Extract the [x, y] coordinate from the center of the cell holding the provided text.  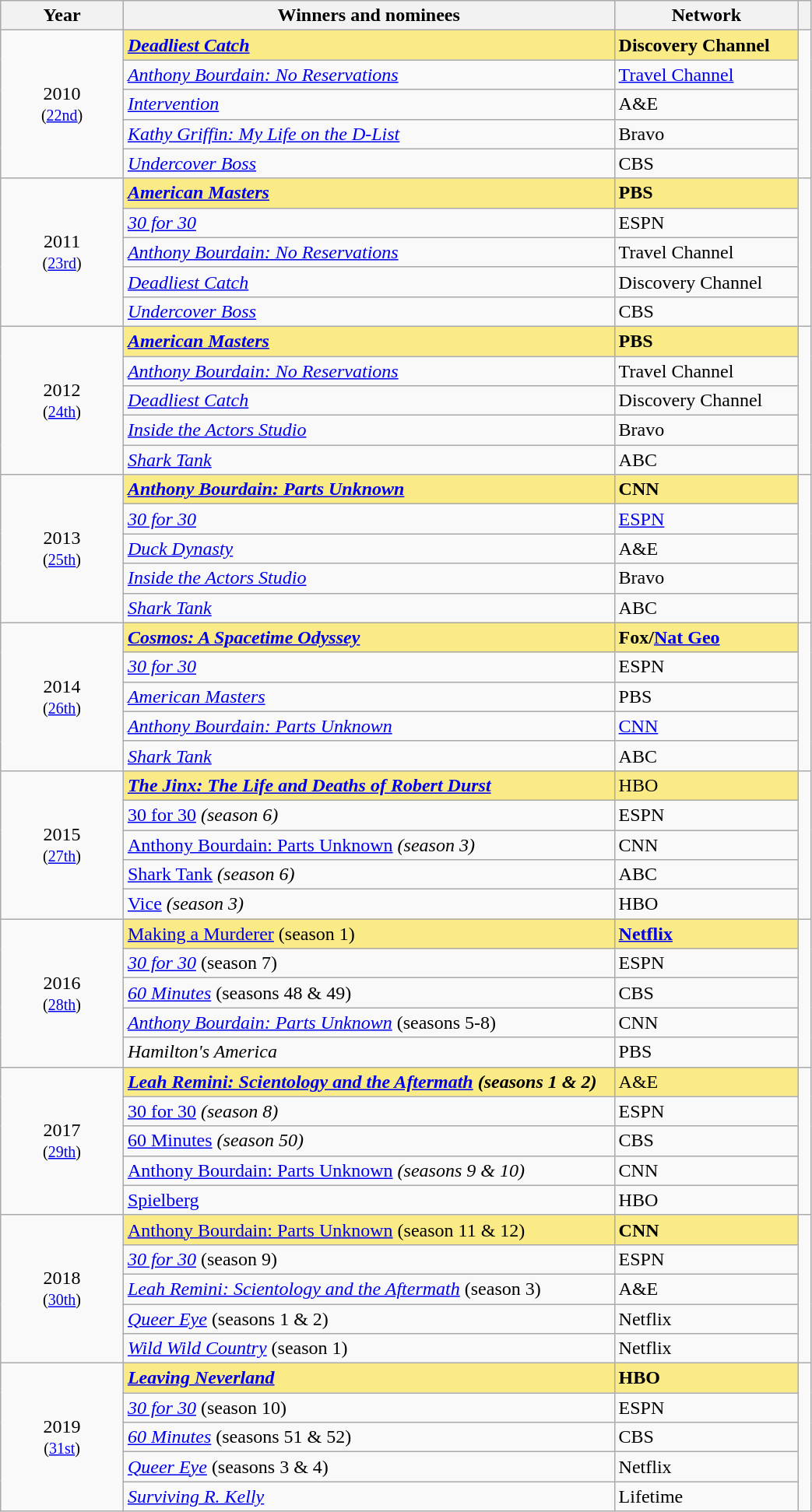
Wild Wild Country (season 1) [369, 1349]
Anthony Bourdain: Parts Unknown (seasons 9 & 10) [369, 1170]
Queer Eye (seasons 1 & 2) [369, 1319]
30 for 30 (season 8) [369, 1111]
2014(26th) [62, 696]
Cosmos: A Spacetime Odyssey [369, 637]
60 Minutes (season 50) [369, 1141]
Spielberg [369, 1200]
Kathy Griffin: My Life on the D-List [369, 134]
30 for 30 (season 7) [369, 963]
Queer Eye (seasons 3 & 4) [369, 1467]
30 for 30 (season 10) [369, 1408]
Leah Remini: Scientology and the Aftermath (season 3) [369, 1289]
60 Minutes (seasons 51 & 52) [369, 1437]
60 Minutes (seasons 48 & 49) [369, 993]
2017(29th) [62, 1141]
The Jinx: The Life and Deaths of Robert Durst [369, 785]
2011(23rd) [62, 252]
2019(31st) [62, 1437]
2010(22nd) [62, 104]
30 for 30 (season 6) [369, 815]
Winners and nominees [369, 16]
2018(30th) [62, 1289]
Hamilton's America [369, 1052]
Leaving Neverland [369, 1378]
2016(28th) [62, 993]
Making a Murderer (season 1) [369, 934]
Intervention [369, 104]
30 for 30 (season 9) [369, 1259]
Anthony Bourdain: Parts Unknown (seasons 5-8) [369, 1023]
2013(25th) [62, 549]
Lifetime [707, 1496]
2015(27th) [62, 844]
Anthony Bourdain: Parts Unknown (season 11 & 12) [369, 1230]
Year [62, 16]
Fox/Nat Geo [707, 637]
Anthony Bourdain: Parts Unknown (season 3) [369, 844]
Network [707, 16]
Shark Tank (season 6) [369, 875]
2012(24th) [62, 400]
Surviving R. Kelly [369, 1496]
Vice (season 3) [369, 904]
Duck Dynasty [369, 549]
Leah Remini: Scientology and the Aftermath (seasons 1 & 2) [369, 1082]
